Provide the (X, Y) coordinate of the cell's center where the given text is located.  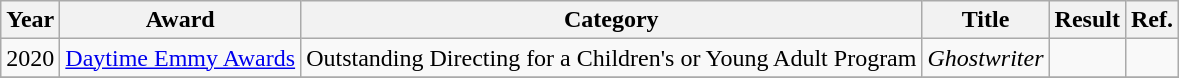
Result (1087, 20)
Year (30, 20)
Title (986, 20)
2020 (30, 58)
Outstanding Directing for a Children's or Young Adult Program (612, 58)
Award (180, 20)
Ghostwriter (986, 58)
Ref. (1152, 20)
Daytime Emmy Awards (180, 58)
Category (612, 20)
